Return (X, Y) of the center of cell containing provided text 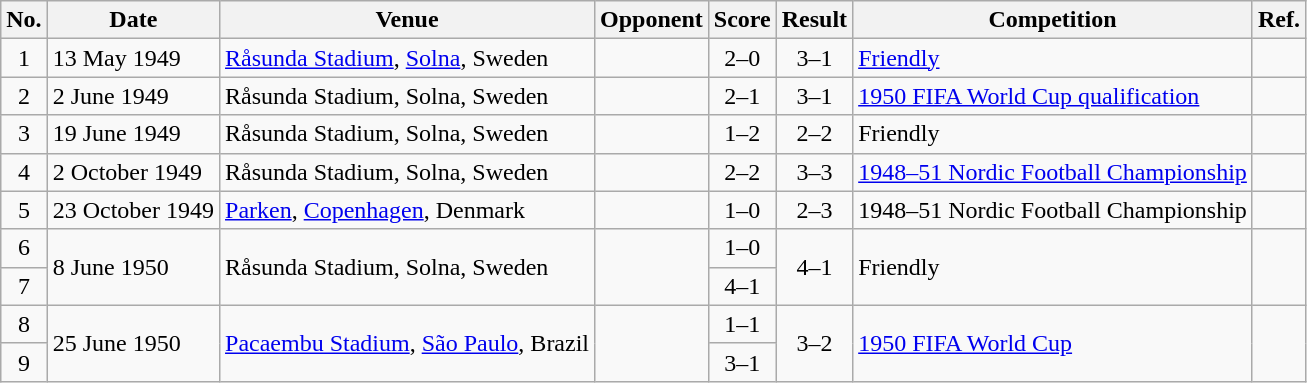
3–2 (814, 343)
2–1 (742, 96)
Date (133, 20)
9 (24, 362)
2–3 (814, 210)
3–3 (814, 172)
13 May 1949 (133, 58)
4 (24, 172)
Venue (408, 20)
1–1 (742, 324)
2 June 1949 (133, 96)
8 (24, 324)
2–0 (742, 58)
6 (24, 248)
Parken, Copenhagen, Denmark (408, 210)
Score (742, 20)
19 June 1949 (133, 134)
Opponent (652, 20)
5 (24, 210)
Ref. (1278, 20)
7 (24, 286)
1 (24, 58)
1950 FIFA World Cup qualification (1053, 96)
Pacaembu Stadium, São Paulo, Brazil (408, 343)
No. (24, 20)
2 (24, 96)
2 October 1949 (133, 172)
1–2 (742, 134)
25 June 1950 (133, 343)
23 October 1949 (133, 210)
1950 FIFA World Cup (1053, 343)
Result (814, 20)
3 (24, 134)
Competition (1053, 20)
8 June 1950 (133, 267)
